Find where the given text appears and provide that cell's center as [x, y] coordinate. 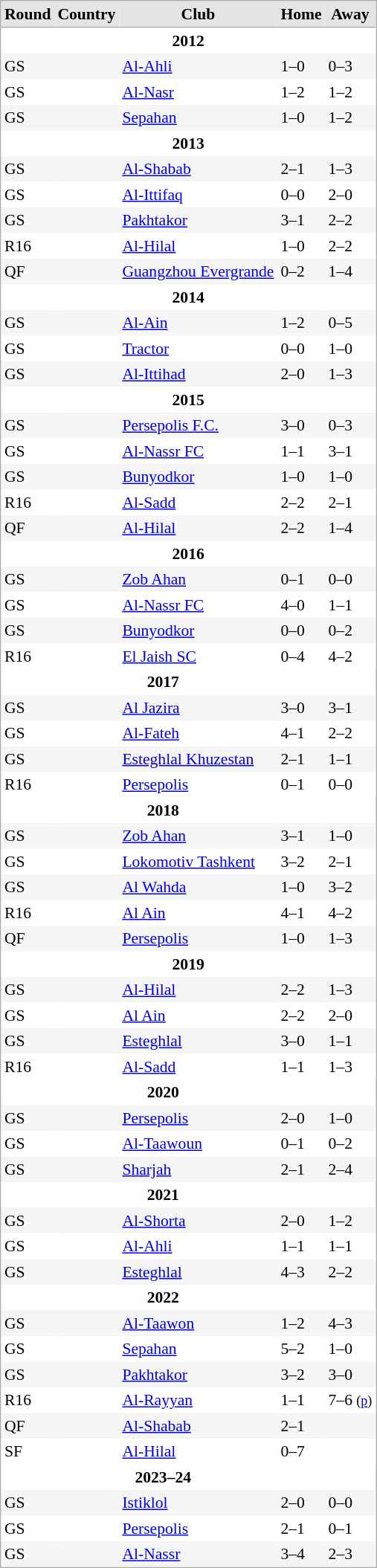
Al-Ain [198, 323]
4–0 [301, 604]
Club [198, 15]
Tractor [198, 349]
Esteghlal Khuzestan [198, 759]
3–4 [301, 1554]
2020 [164, 1092]
2022 [164, 1297]
Sharjah [198, 1169]
Country [86, 15]
2014 [189, 297]
SF [28, 1451]
Lokomotiv Tashkent [198, 862]
Home [301, 15]
Al-Shorta [198, 1220]
Al-Taawon [198, 1323]
2023–24 [164, 1477]
Away [350, 15]
2015 [189, 399]
Al-Ittifaq [198, 194]
5–2 [301, 1349]
2017 [164, 682]
2012 [189, 41]
Al-Taawoun [198, 1143]
2019 [189, 964]
2016 [189, 554]
Al-Rayyan [198, 1400]
El Jaish SC [198, 656]
Guangzhou Evergrande [198, 271]
Round [28, 15]
Al Wahda [198, 887]
Al-Nassr [198, 1554]
0–7 [301, 1451]
2018 [164, 810]
2–4 [350, 1169]
Al Jazira [198, 707]
7–6 (p) [350, 1400]
Al-Ittihad [198, 374]
Persepolis F.C. [198, 425]
0–4 [301, 656]
0–5 [350, 323]
2021 [164, 1195]
Al-Nasr [198, 91]
2–3 [350, 1554]
Al-Fateh [198, 733]
Istiklol [198, 1503]
2013 [189, 143]
